Provide the [X, Y] coordinate of the cell's center where the given text is located.  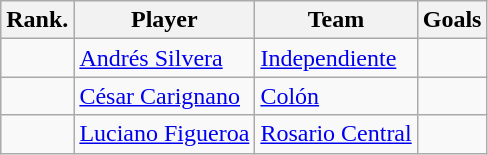
Andrés Silvera [164, 58]
Colón [336, 96]
Player [164, 20]
Rosario Central [336, 134]
César Carignano [164, 96]
Luciano Figueroa [164, 134]
Team [336, 20]
Rank. [38, 20]
Independiente [336, 58]
Goals [452, 20]
